Output the [X, Y] coordinate of the center of the cell containing the given text.  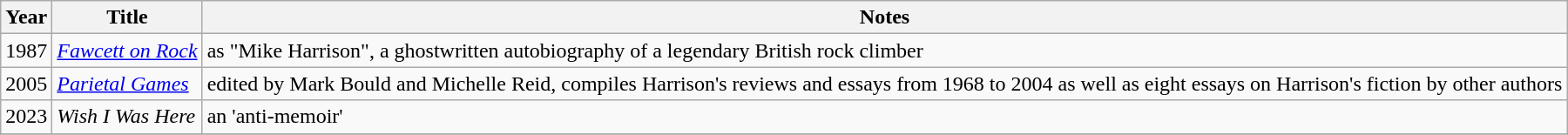
Title [127, 17]
1987 [26, 51]
an 'anti-memoir' [885, 117]
2005 [26, 84]
as "Mike Harrison", a ghostwritten autobiography of a legendary British rock climber [885, 51]
2023 [26, 117]
Wish I Was Here [127, 117]
Fawcett on Rock [127, 51]
Year [26, 17]
Notes [885, 17]
Parietal Games [127, 84]
